Pinpoint the cell where the given text exists, returning its [x, y] midpoint coordinate. 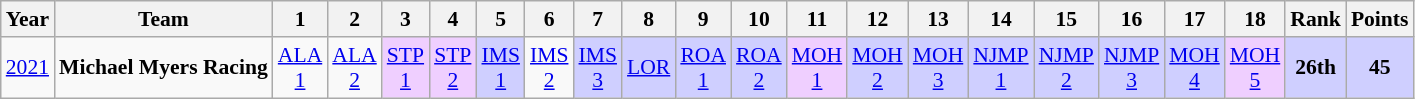
Michael Myers Racing [164, 68]
45 [1380, 68]
NJMP2 [1066, 68]
3 [406, 19]
Team [164, 19]
Points [1380, 19]
MOH1 [818, 68]
26th [1316, 68]
7 [598, 19]
16 [1132, 19]
2021 [28, 68]
MOH3 [938, 68]
17 [1194, 19]
IMS2 [550, 68]
14 [1000, 19]
2 [354, 19]
MOH4 [1194, 68]
MOH5 [1256, 68]
18 [1256, 19]
Year [28, 19]
STP1 [406, 68]
10 [759, 19]
11 [818, 19]
ROA1 [703, 68]
ALA1 [300, 68]
1 [300, 19]
4 [452, 19]
12 [878, 19]
IMS1 [500, 68]
ALA2 [354, 68]
5 [500, 19]
STP2 [452, 68]
Rank [1316, 19]
IMS3 [598, 68]
6 [550, 19]
NJMP3 [1132, 68]
15 [1066, 19]
LOR [648, 68]
9 [703, 19]
13 [938, 19]
ROA2 [759, 68]
8 [648, 19]
NJMP1 [1000, 68]
MOH2 [878, 68]
